Determine the [x, y] coordinate at the center of the cell enclosing the given text.  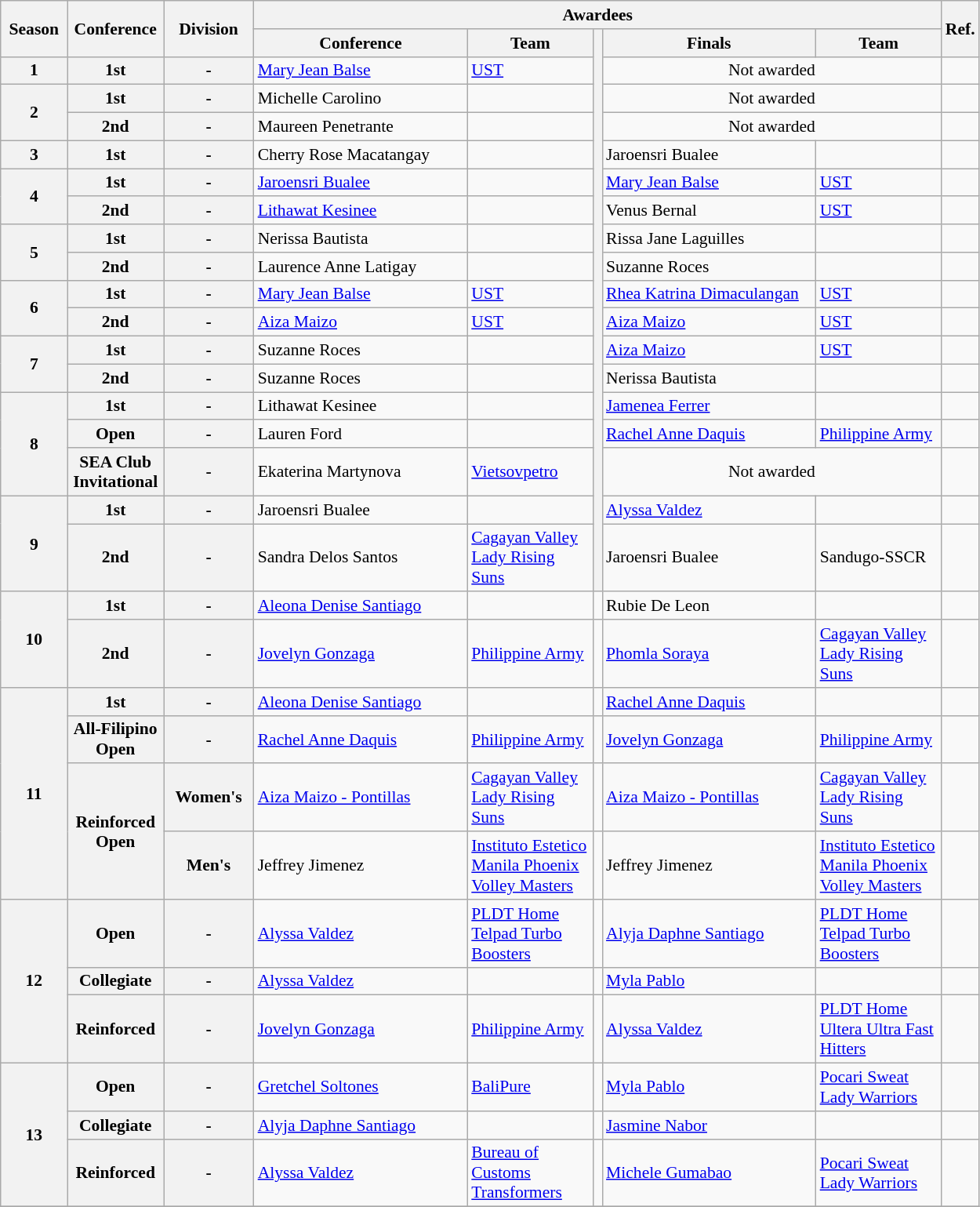
Venus Bernal [709, 211]
BaliPure [530, 1087]
7 [34, 364]
Women's [209, 798]
6 [34, 307]
Michele Gumabao [709, 1173]
13 [34, 1136]
Laurence Anne Latigay [361, 267]
9 [34, 544]
Bureau of Customs Transformers [530, 1173]
Finals [709, 43]
Lauren Ford [361, 434]
Michelle Carolino [361, 99]
Reinforced Open [116, 831]
Rhea Katrina Dimaculangan [709, 294]
Phomla Soraya [709, 654]
10 [34, 640]
Jasmine Nabor [709, 1125]
Sandugo-SSCR [879, 558]
Division [209, 28]
Maureen Penetrante [361, 127]
Cherry Rose Macatangay [361, 155]
SEA Club Invitational [116, 472]
PLDT Home Ultera Ultra Fast Hitters [879, 1029]
5 [34, 253]
Men's [209, 866]
Rissa Jane Laguilles [709, 238]
Rubie De Leon [709, 606]
4 [34, 196]
1 [34, 71]
3 [34, 155]
Jamenea Ferrer [709, 406]
Gretchel Soltones [361, 1087]
12 [34, 982]
Season [34, 28]
2 [34, 113]
All-Filipino Open [116, 739]
8 [34, 444]
11 [34, 794]
Awardees [597, 15]
Vietsovpetro [530, 472]
Sandra Delos Santos [361, 558]
Ref. [960, 28]
Ekaterina Martynova [361, 472]
